Find where the given text appears and provide that cell's center as [X, Y] coordinate. 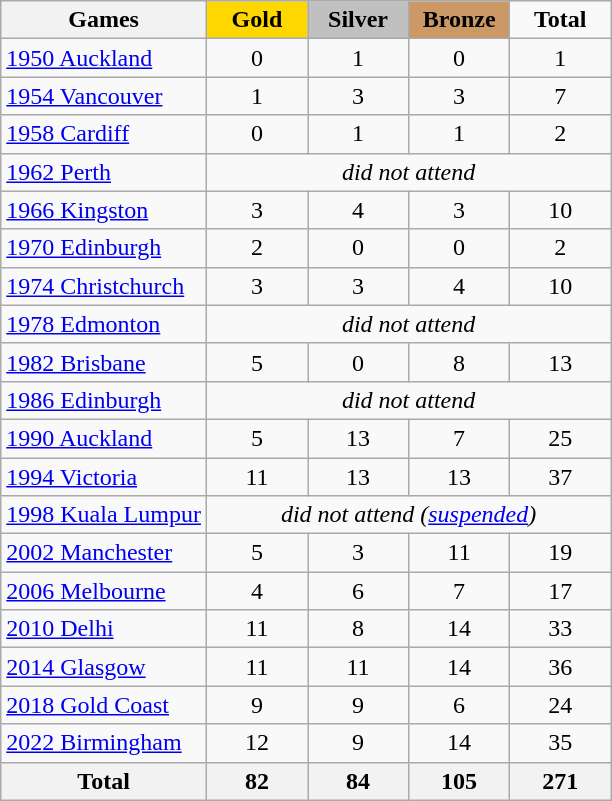
1962 Perth [104, 172]
1958 Cardiff [104, 134]
17 [560, 591]
Gold [256, 20]
1990 Auckland [104, 438]
12 [256, 743]
2022 Birmingham [104, 743]
25 [560, 438]
2014 Glasgow [104, 667]
1966 Kingston [104, 210]
36 [560, 667]
2010 Delhi [104, 629]
1998 Kuala Lumpur [104, 515]
24 [560, 705]
1986 Edinburgh [104, 400]
did not attend (suspended) [408, 515]
82 [256, 781]
Bronze [460, 20]
105 [460, 781]
84 [358, 781]
33 [560, 629]
2002 Manchester [104, 553]
1954 Vancouver [104, 96]
19 [560, 553]
2018 Gold Coast [104, 705]
Games [104, 20]
Silver [358, 20]
1974 Christchurch [104, 286]
271 [560, 781]
1994 Victoria [104, 477]
1982 Brisbane [104, 362]
1970 Edinburgh [104, 248]
1950 Auckland [104, 58]
1978 Edmonton [104, 324]
2006 Melbourne [104, 591]
35 [560, 743]
37 [560, 477]
